From the cell containing the given text, extract its center point as (X, Y) coordinate. 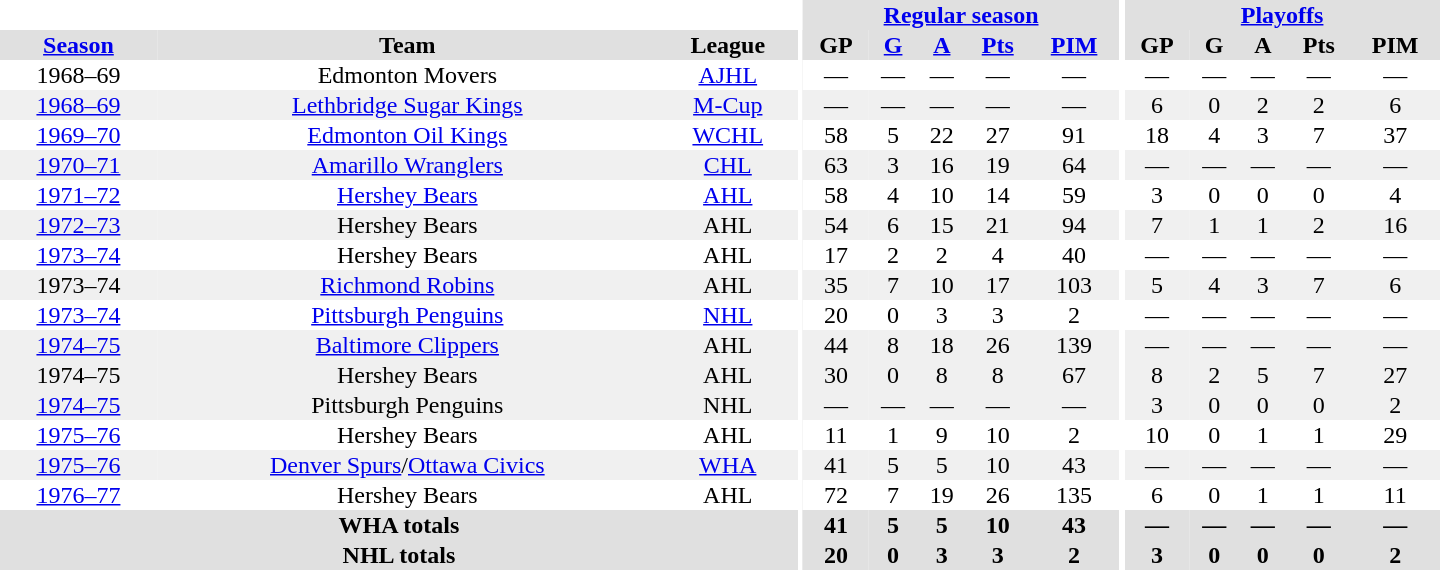
94 (1074, 225)
139 (1074, 345)
Edmonton Oil Kings (408, 135)
103 (1074, 285)
Lethbridge Sugar Kings (408, 105)
League (728, 45)
1971–72 (78, 195)
91 (1074, 135)
NHL totals (399, 555)
9 (942, 435)
40 (1074, 255)
1969–70 (78, 135)
Playoffs (1282, 15)
29 (1395, 435)
14 (998, 195)
WHA totals (399, 525)
35 (836, 285)
M-Cup (728, 105)
Denver Spurs/Ottawa Civics (408, 465)
37 (1395, 135)
1970–71 (78, 165)
72 (836, 495)
Baltimore Clippers (408, 345)
CHL (728, 165)
AJHL (728, 75)
15 (942, 225)
59 (1074, 195)
Amarillo Wranglers (408, 165)
Richmond Robins (408, 285)
21 (998, 225)
30 (836, 375)
44 (836, 345)
67 (1074, 375)
Regular season (961, 15)
135 (1074, 495)
Season (78, 45)
64 (1074, 165)
1976–77 (78, 495)
Team (408, 45)
Edmonton Movers (408, 75)
WCHL (728, 135)
1972–73 (78, 225)
63 (836, 165)
22 (942, 135)
WHA (728, 465)
54 (836, 225)
